Return [x, y] of the center of cell containing provided text 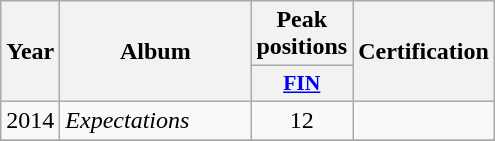
12 [302, 120]
Year [30, 52]
Certification [424, 52]
Album [156, 52]
Expectations [156, 120]
Peak positions [302, 34]
FIN [302, 84]
2014 [30, 120]
